From the cell containing the given text, extract its center point as [X, Y] coordinate. 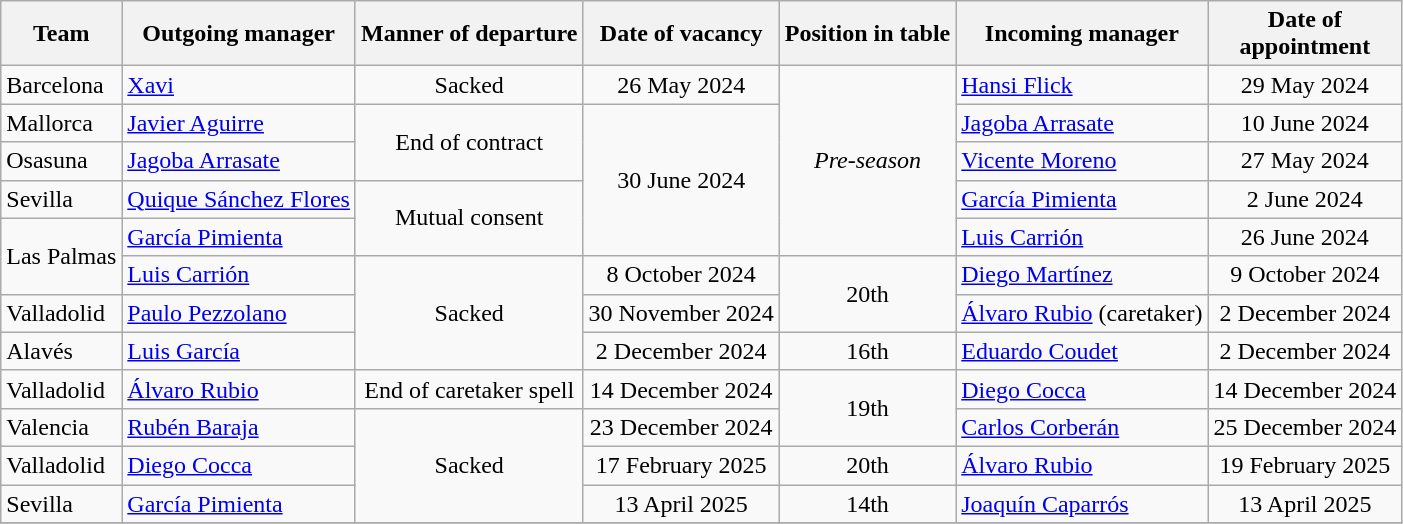
10 June 2024 [1305, 123]
Outgoing manager [239, 34]
26 June 2024 [1305, 237]
14th [867, 503]
17 February 2025 [681, 465]
Paulo Pezzolano [239, 313]
Luis García [239, 351]
30 November 2024 [681, 313]
Javier Aguirre [239, 123]
2 June 2024 [1305, 199]
29 May 2024 [1305, 85]
19 February 2025 [1305, 465]
Position in table [867, 34]
Las Palmas [62, 256]
Date ofappointment [1305, 34]
Xavi [239, 85]
Álvaro Rubio (caretaker) [1082, 313]
Team [62, 34]
End of contract [468, 142]
Diego Martínez [1082, 275]
9 October 2024 [1305, 275]
Carlos Corberán [1082, 427]
Osasuna [62, 161]
23 December 2024 [681, 427]
Mallorca [62, 123]
Valencia [62, 427]
Date of vacancy [681, 34]
Incoming manager [1082, 34]
19th [867, 408]
Joaquín Caparrós [1082, 503]
26 May 2024 [681, 85]
27 May 2024 [1305, 161]
25 December 2024 [1305, 427]
Mutual consent [468, 218]
Hansi Flick [1082, 85]
Rubén Baraja [239, 427]
8 October 2024 [681, 275]
Pre-season [867, 161]
Barcelona [62, 85]
Eduardo Coudet [1082, 351]
Manner of departure [468, 34]
End of caretaker spell [468, 389]
Alavés [62, 351]
Vicente Moreno [1082, 161]
30 June 2024 [681, 180]
16th [867, 351]
Quique Sánchez Flores [239, 199]
